Return the (x, y) coordinate for the center point of the cell that contains the specified text.  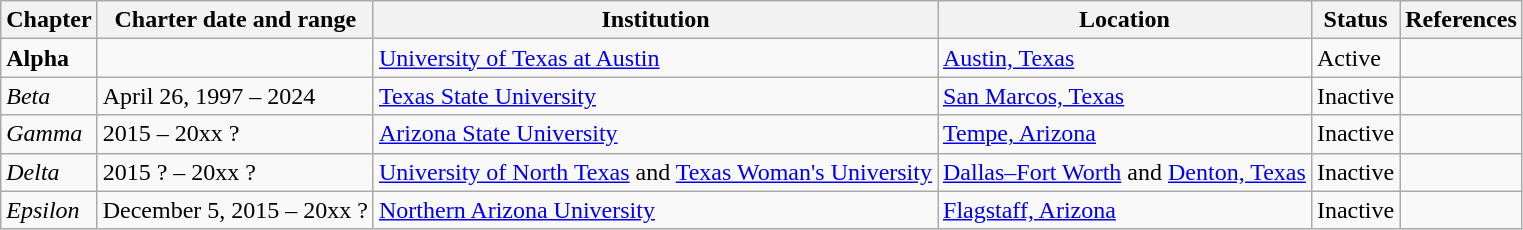
References (1462, 20)
Gamma (49, 134)
Status (1355, 20)
December 5, 2015 – 20xx ? (235, 210)
2015 – 20xx ? (235, 134)
April 26, 1997 – 2024 (235, 96)
Beta (49, 96)
University of North Texas and Texas Woman's University (655, 172)
Tempe, Arizona (1125, 134)
San Marcos, Texas (1125, 96)
Alpha (49, 58)
Institution (655, 20)
Austin, Texas (1125, 58)
Dallas–Fort Worth and Denton, Texas (1125, 172)
Delta (49, 172)
Northern Arizona University (655, 210)
Chapter (49, 20)
Location (1125, 20)
Texas State University (655, 96)
Charter date and range (235, 20)
Epsilon (49, 210)
University of Texas at Austin (655, 58)
Arizona State University (655, 134)
Flagstaff, Arizona (1125, 210)
2015 ? – 20xx ? (235, 172)
Active (1355, 58)
